Output the (x, y) coordinate of the center of the cell containing the given text.  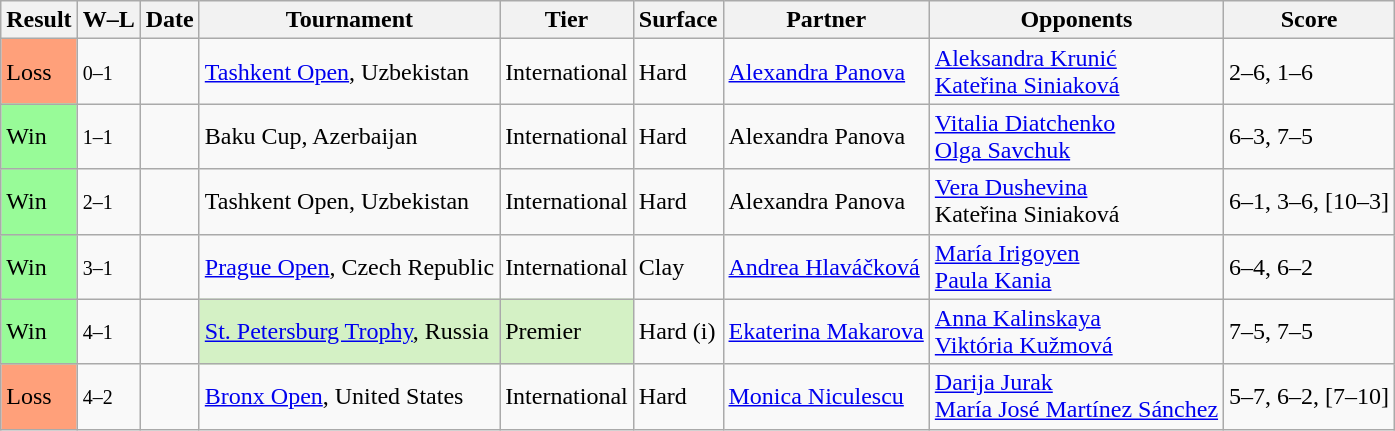
Darija Jurak María José Martínez Sánchez (1076, 396)
Result (39, 20)
Vera Dushevina Kateřina Siniaková (1076, 202)
Tournament (349, 20)
Ekaterina Makarova (826, 332)
Monica Niculescu (826, 396)
María Irigoyen Paula Kania (1076, 266)
3–1 (108, 266)
Premier (567, 332)
2–1 (108, 202)
5–7, 6–2, [7–10] (1310, 396)
W–L (108, 20)
6–3, 7–5 (1310, 136)
Surface (678, 20)
Anna Kalinskaya Viktória Kužmová (1076, 332)
7–5, 7–5 (1310, 332)
4–1 (108, 332)
2–6, 1–6 (1310, 72)
Opponents (1076, 20)
St. Petersburg Trophy, Russia (349, 332)
Prague Open, Czech Republic (349, 266)
1–1 (108, 136)
0–1 (108, 72)
Aleksandra Krunić Kateřina Siniaková (1076, 72)
Date (170, 20)
Partner (826, 20)
Clay (678, 266)
Andrea Hlaváčková (826, 266)
4–2 (108, 396)
Hard (i) (678, 332)
Bronx Open, United States (349, 396)
Vitalia Diatchenko Olga Savchuk (1076, 136)
Tier (567, 20)
Score (1310, 20)
6–4, 6–2 (1310, 266)
Baku Cup, Azerbaijan (349, 136)
6–1, 3–6, [10–3] (1310, 202)
